Identify which cell holds the provided text, then report its [x, y] central coordinate. 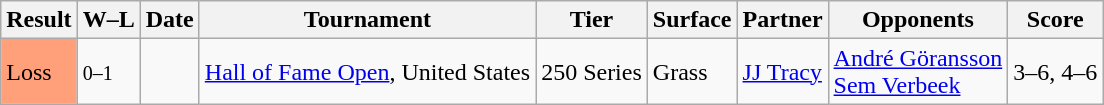
Grass [692, 72]
W–L [108, 20]
Partner [782, 20]
Score [1056, 20]
Tournament [367, 20]
Opponents [918, 20]
3–6, 4–6 [1056, 72]
Surface [692, 20]
250 Series [592, 72]
Result [39, 20]
JJ Tracy [782, 72]
Loss [39, 72]
0–1 [108, 72]
André Göransson Sem Verbeek [918, 72]
Tier [592, 20]
Date [170, 20]
Hall of Fame Open, United States [367, 72]
